Pinpoint the cell where the given text exists, returning its (X, Y) midpoint coordinate. 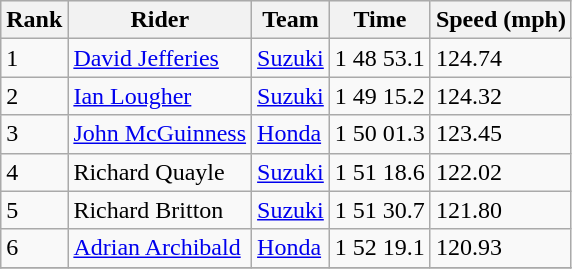
Adrian Archibald (160, 248)
1 51 18.6 (380, 172)
123.45 (500, 134)
5 (34, 210)
John McGuinness (160, 134)
1 52 19.1 (380, 248)
Time (380, 20)
Rank (34, 20)
Ian Lougher (160, 96)
Speed (mph) (500, 20)
David Jefferies (160, 58)
124.32 (500, 96)
1 (34, 58)
Rider (160, 20)
Richard Britton (160, 210)
1 50 01.3 (380, 134)
6 (34, 248)
120.93 (500, 248)
1 48 53.1 (380, 58)
124.74 (500, 58)
Richard Quayle (160, 172)
1 49 15.2 (380, 96)
122.02 (500, 172)
4 (34, 172)
3 (34, 134)
2 (34, 96)
1 51 30.7 (380, 210)
121.80 (500, 210)
Team (291, 20)
